Provide the [x, y] coordinate of the cell's center where the given text is located.  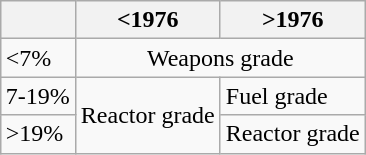
>1976 [292, 20]
<7% [38, 58]
Weapons grade [220, 58]
>19% [38, 134]
7-19% [38, 96]
<1976 [148, 20]
Fuel grade [292, 96]
